Return (x, y) of the center of cell containing provided text 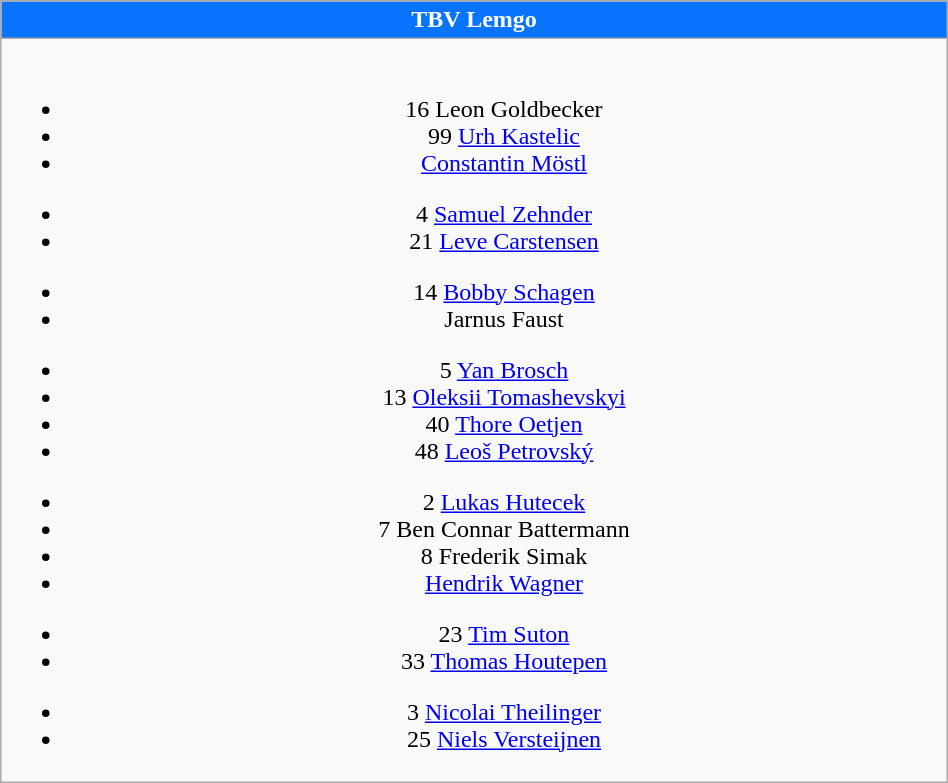
TBV Lemgo (474, 20)
